Return the (x, y) coordinate for the center point of the cell that contains the specified text.  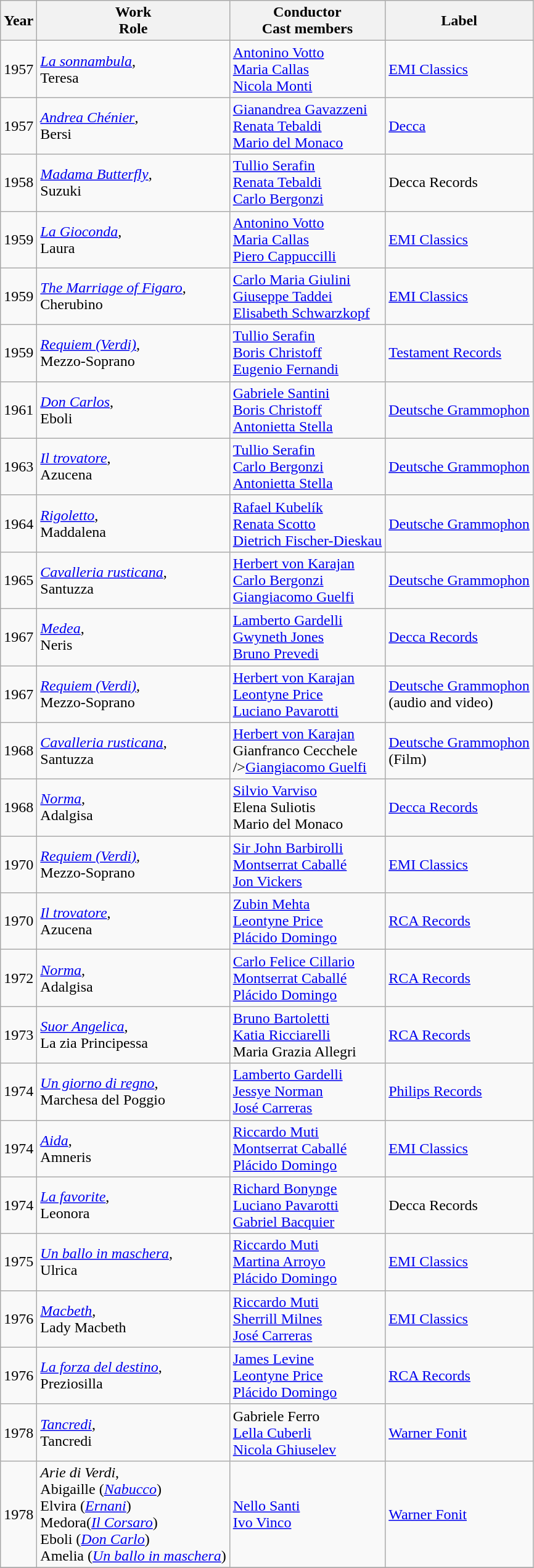
Conductor Cast members (307, 21)
Medea,Neris (133, 637)
The Marriage of Figaro,Cherubino (133, 296)
Riccardo Muti Martina Arroyo Plácido Domingo (307, 1262)
Nello Santi Ivo Vinco (307, 1514)
Decca (459, 126)
Carlo Maria Giulini Giuseppe Taddei Elisabeth Schwarzkopf (307, 296)
Work Role (133, 21)
1973 (18, 1035)
Gianandrea Gavazzeni Renata TebaldiMario del Monaco (307, 126)
Silvio Varviso Elena Suliotis Mario del Monaco (307, 808)
Gabriele Ferro Lella CuberliNicola Ghiuselev (307, 1432)
Herbert von Karajan Leontyne Price Luciano Pavarotti (307, 694)
1961 (18, 410)
Tullio Serafin Renata Tebaldi Carlo Bergonzi (307, 183)
La sonnambula,Teresa (133, 69)
Antonino Votto Maria Callas Piero Cappuccilli (307, 239)
Lamberto Gardelli Gwyneth Jones Bruno Prevedi (307, 637)
Label (459, 21)
Riccardo Muti Montserrat Caballé Plácido Domingo (307, 1148)
Un giorno di regno,Marchesa del Poggio (133, 1092)
Tancredi,Tancredi (133, 1432)
Sir John Barbirolli Montserrat Caballé Jon Vickers (307, 865)
Don Carlos,Eboli (133, 410)
Herbert von Karajan Gianfranco Cecchele/>Giangiacomo Guelfi (307, 751)
Suor Angelica,La zia Principessa (133, 1035)
1963 (18, 467)
La Gioconda,Laura (133, 239)
Bruno Bartoletti Katia Ricciarelli Maria Grazia Allegri (307, 1035)
Deutsche Grammophon (audio and video) (459, 694)
Herbert von Karajan Carlo Bergonzi Giangiacomo Guelfi (307, 580)
1965 (18, 580)
Un ballo in maschera,Ulrica (133, 1262)
Year (18, 21)
Rigoletto,Maddalena (133, 523)
Carlo Felice Cillario Montserrat Caballé Plácido Domingo (307, 978)
Madama Butterfly,Suzuki (133, 183)
Tullio Serafin Boris Christoff Eugenio Fernandi (307, 353)
Arie di Verdi,Abigaille (Nabucco) Elvira (Ernani) Medora(Il Corsaro) Eboli (Don Carlo) Amelia (Un ballo in maschera) (133, 1514)
Deutsche Grammophon (Film) (459, 751)
Richard Bonynge Luciano Pavarotti Gabriel Bacquier (307, 1205)
Norma, Adalgisa (133, 808)
Macbeth,Lady Macbeth (133, 1319)
Aida,Amneris (133, 1148)
Zubin Mehta Leontyne Price Plácido Domingo (307, 921)
Norma,Adalgisa (133, 978)
Lamberto Gardelli Jessye Norman José Carreras (307, 1092)
1975 (18, 1262)
Andrea Chénier,Bersi (133, 126)
Antonino Votto Maria Callas Nicola Monti (307, 69)
James LevineLeontyne PricePlácido Domingo (307, 1375)
La forza del destino,Preziosilla (133, 1375)
1972 (18, 978)
La favorite,Leonora (133, 1205)
Gabriele Santini Boris Christoff Antonietta Stella (307, 410)
Tullio Serafin Carlo Bergonzi Antonietta Stella (307, 467)
1958 (18, 183)
Riccardo Muti Sherrill Milnes José Carreras (307, 1319)
Testament Records (459, 353)
Rafael Kubelík Renata Scotto Dietrich Fischer-Dieskau (307, 523)
Philips Records (459, 1092)
1964 (18, 523)
